Detect which cell encompasses the target text, then output its (X, Y) center coordinate. 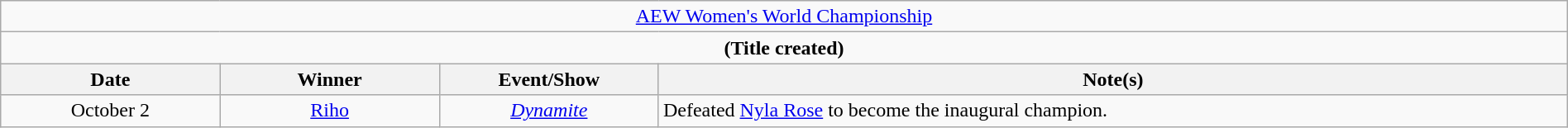
Event/Show (549, 79)
Winner (329, 79)
AEW Women's World Championship (784, 17)
Dynamite (549, 111)
Riho (329, 111)
Date (111, 79)
October 2 (111, 111)
(Title created) (784, 48)
Note(s) (1113, 79)
Defeated Nyla Rose to become the inaugural champion. (1113, 111)
